Return [x, y] of the center of cell containing provided text 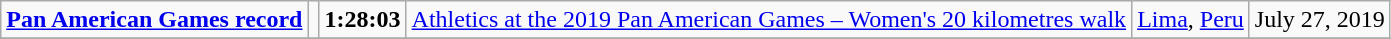
Lima, Peru [1191, 20]
Athletics at the 2019 Pan American Games – Women's 20 kilometres walk [769, 20]
July 27, 2019 [1320, 20]
Pan American Games record [154, 20]
1:28:03 [362, 20]
